Return (X, Y) of the center of cell containing provided text 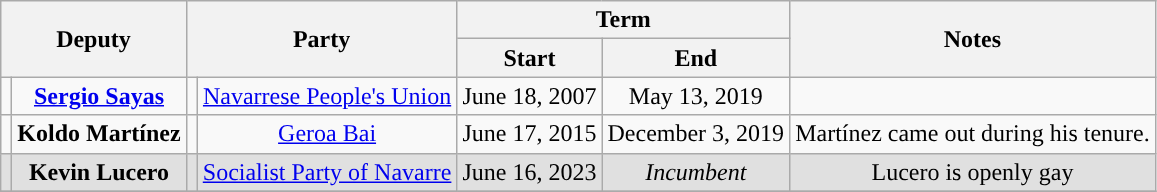
Notes (973, 39)
Geroa Bai (327, 134)
June 17, 2015 (530, 134)
Martínez came out during his tenure. (973, 134)
Kevin Lucero (99, 172)
May 13, 2019 (696, 96)
Navarrese People's Union (327, 96)
Lucero is openly gay (973, 172)
Incumbent (696, 172)
Party (322, 39)
Term (624, 20)
Sergio Sayas (99, 96)
End (696, 58)
Socialist Party of Navarre (327, 172)
June 18, 2007 (530, 96)
Koldo Martínez (99, 134)
Deputy (94, 39)
June 16, 2023 (530, 172)
Start (530, 58)
December 3, 2019 (696, 134)
